For the text-containing cell, return its midpoint in [X, Y] coordinate format. 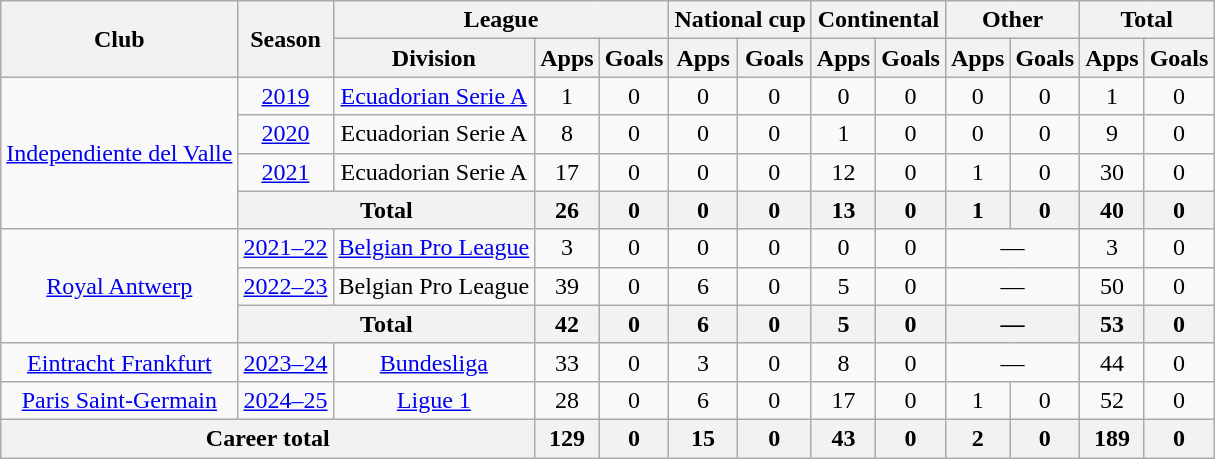
12 [843, 172]
Independiente del Valle [120, 153]
Eintracht Frankfurt [120, 362]
Ligue 1 [434, 400]
15 [703, 438]
2024–25 [286, 400]
National cup [740, 20]
2 [977, 438]
189 [1112, 438]
44 [1112, 362]
42 [567, 324]
Season [286, 39]
2021 [286, 172]
Division [434, 58]
Career total [268, 438]
2023–24 [286, 362]
2019 [286, 96]
30 [1112, 172]
2021–22 [286, 248]
52 [1112, 400]
33 [567, 362]
2020 [286, 134]
53 [1112, 324]
Continental [878, 20]
Other [1012, 20]
26 [567, 210]
28 [567, 400]
Bundesliga [434, 362]
39 [567, 286]
40 [1112, 210]
League [501, 20]
Club [120, 39]
9 [1112, 134]
Royal Antwerp [120, 286]
50 [1112, 286]
Paris Saint-Germain [120, 400]
13 [843, 210]
129 [567, 438]
43 [843, 438]
2022–23 [286, 286]
